From the cell containing the given text, extract its center point as (x, y) coordinate. 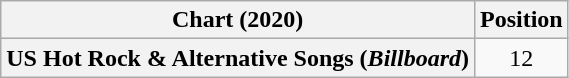
12 (521, 58)
US Hot Rock & Alternative Songs (Billboard) (238, 58)
Chart (2020) (238, 20)
Position (521, 20)
